Scan for the cell matching the given text and deliver its [X, Y] coordinate at center. 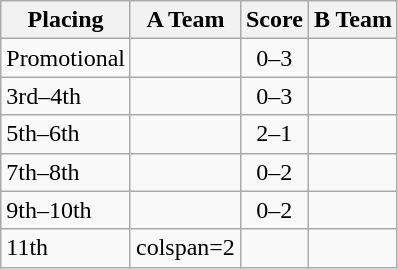
7th–8th [66, 172]
2–1 [274, 134]
Score [274, 20]
5th–6th [66, 134]
Placing [66, 20]
B Team [352, 20]
9th–10th [66, 210]
colspan=2 [185, 248]
11th [66, 248]
A Team [185, 20]
Promotional [66, 58]
3rd–4th [66, 96]
